For the text-containing cell, return its midpoint in [X, Y] coordinate format. 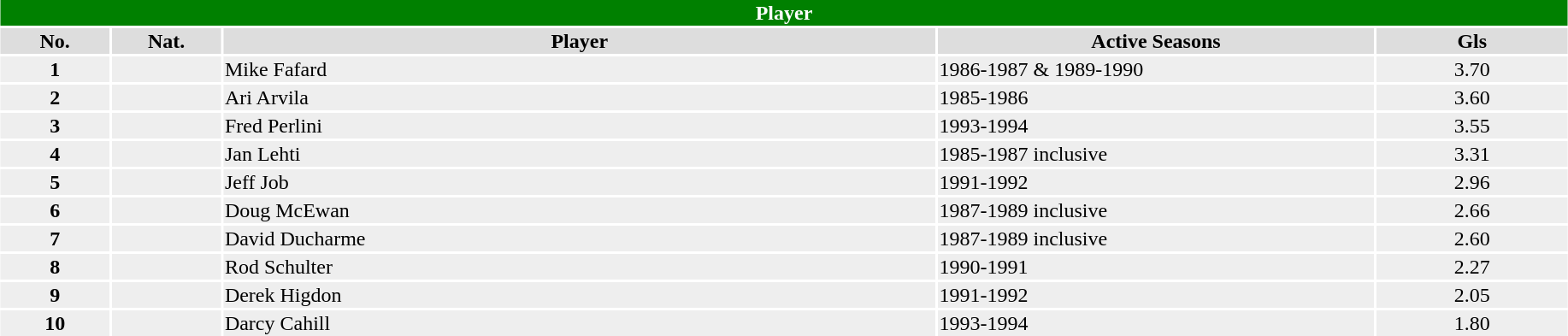
1.80 [1472, 323]
2.96 [1472, 182]
Fred Perlini [580, 126]
1 [55, 69]
2.05 [1472, 295]
Nat. [166, 41]
10 [55, 323]
Gls [1472, 41]
Mike Fafard [580, 69]
Active Seasons [1156, 41]
1986-1987 & 1989-1990 [1156, 69]
7 [55, 239]
Jan Lehti [580, 154]
1985-1986 [1156, 97]
2.27 [1472, 267]
5 [55, 182]
Doug McEwan [580, 210]
9 [55, 295]
3.55 [1472, 126]
Ari Arvila [580, 97]
3.31 [1472, 154]
1990-1991 [1156, 267]
Darcy Cahill [580, 323]
2 [55, 97]
Rod Schulter [580, 267]
Derek Higdon [580, 295]
David Ducharme [580, 239]
6 [55, 210]
2.66 [1472, 210]
2.60 [1472, 239]
1985-1987 inclusive [1156, 154]
No. [55, 41]
Jeff Job [580, 182]
3.60 [1472, 97]
8 [55, 267]
3 [55, 126]
3.70 [1472, 69]
4 [55, 154]
